Provide the (X, Y) coordinate of the cell's center where the given text is located.  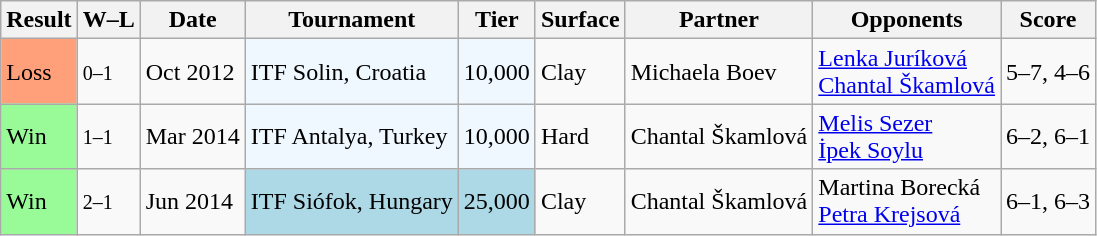
1–1 (108, 136)
Martina Borecká Petra Krejsová (907, 202)
Result (39, 20)
5–7, 4–6 (1048, 72)
Opponents (907, 20)
Mar 2014 (192, 136)
Tier (496, 20)
Michaela Boev (719, 72)
Date (192, 20)
Score (1048, 20)
6–2, 6–1 (1048, 136)
Surface (580, 20)
Hard (580, 136)
Jun 2014 (192, 202)
ITF Solin, Croatia (352, 72)
Lenka Juríková Chantal Škamlová (907, 72)
Melis Sezer İpek Soylu (907, 136)
6–1, 6–3 (1048, 202)
0–1 (108, 72)
Partner (719, 20)
Loss (39, 72)
Tournament (352, 20)
25,000 (496, 202)
W–L (108, 20)
2–1 (108, 202)
ITF Antalya, Turkey (352, 136)
ITF Siófok, Hungary (352, 202)
Oct 2012 (192, 72)
